Pinpoint the cell where the given text exists, returning its (X, Y) midpoint coordinate. 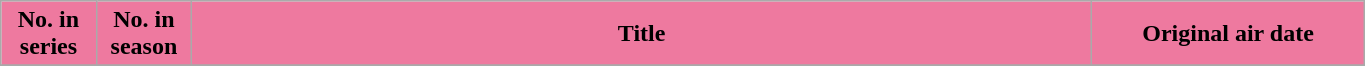
No. inseason (144, 34)
Title (642, 34)
Original air date (1228, 34)
No. inseries (48, 34)
